Capture the cell that displays the provided text and extract its [x, y] central coordinate. 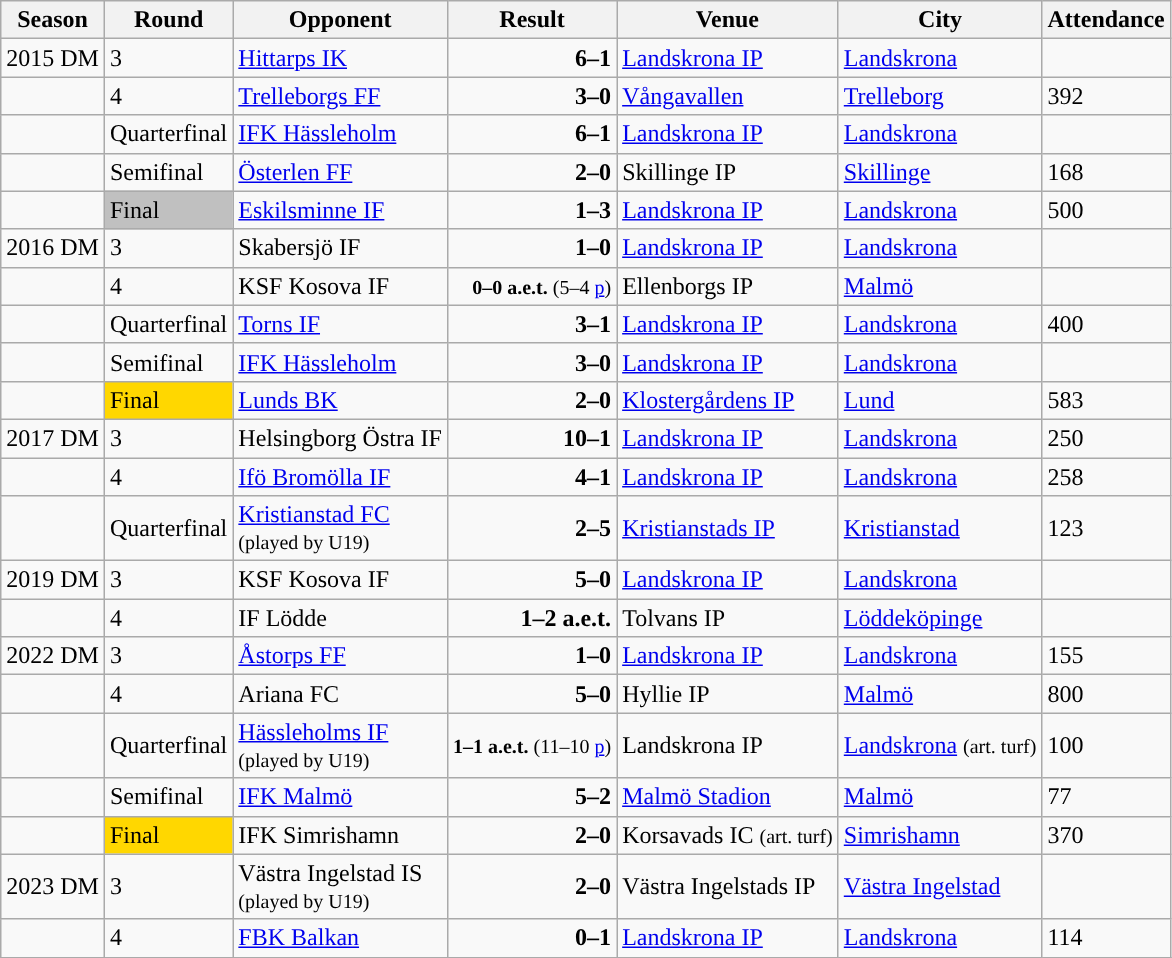
Tolvans IP [728, 618]
Löddeköpinge [940, 618]
Klostergårdens IP [728, 400]
0–1 [532, 938]
800 [1106, 694]
Malmö Stadion [728, 797]
Torns IF [340, 324]
5–2 [532, 797]
400 [1106, 324]
583 [1106, 400]
2023 DM [53, 886]
Åstorps FF [340, 656]
Attendance [1106, 20]
Österlen FF [340, 172]
1–1 a.e.t. (11–10 p) [532, 746]
10–1 [532, 438]
2016 DM [53, 248]
155 [1106, 656]
Skillinge IP [728, 172]
Eskilsminne IF [340, 210]
IF Lödde [340, 618]
Helsingborg Östra IF [340, 438]
Trelleborg [940, 96]
Season [53, 20]
1–3 [532, 210]
2017 DM [53, 438]
Opponent [340, 20]
168 [1106, 172]
City [940, 20]
Ellenborgs IP [728, 286]
Skabersjö IF [340, 248]
3–1 [532, 324]
2–5 [532, 528]
Kristianstads IP [728, 528]
Ifö Bromölla IF [340, 477]
0–0 a.e.t. (5–4 p) [532, 286]
Kristianstad FC(played by U19) [340, 528]
Simrishamn [940, 835]
114 [1106, 938]
Venue [728, 20]
Trelleborgs FF [340, 96]
370 [1106, 835]
Kristianstad [940, 528]
Vångavallen [728, 96]
Hittarps IK [340, 58]
Västra Ingelstad [940, 886]
250 [1106, 438]
IFK Simrishamn [340, 835]
Lund [940, 400]
123 [1106, 528]
Västra Ingelstad IS(played by U19) [340, 886]
Landskrona (art. turf) [940, 746]
100 [1106, 746]
2015 DM [53, 58]
Round [168, 20]
4–1 [532, 477]
77 [1106, 797]
Lunds BK [340, 400]
Hässleholms IF(played by U19) [340, 746]
1–2 a.e.t. [532, 618]
392 [1106, 96]
2022 DM [53, 656]
IFK Malmö [340, 797]
Skillinge [940, 172]
Hyllie IP [728, 694]
FBK Balkan [340, 938]
2019 DM [53, 580]
Västra Ingelstads IP [728, 886]
Ariana FC [340, 694]
Result [532, 20]
Korsavads IC (art. turf) [728, 835]
258 [1106, 477]
500 [1106, 210]
